Scan for the cell matching the given text and deliver its (x, y) coordinate at center. 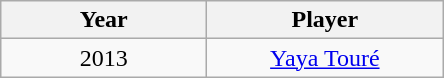
Yaya Touré (325, 58)
Player (325, 20)
Year (104, 20)
2013 (104, 58)
